Identify which cell holds the provided text, then report its [x, y] central coordinate. 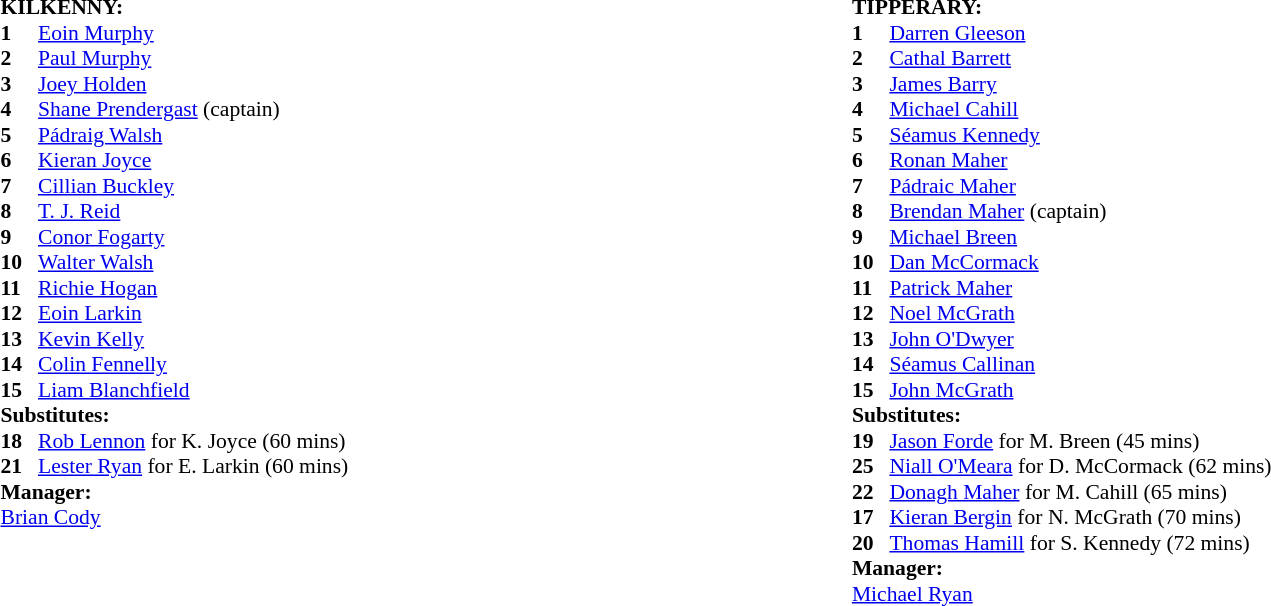
Michael Cahill [1080, 109]
Kevin Kelly [193, 339]
Pádraig Walsh [193, 135]
Donagh Maher for M. Cahill (65 mins) [1080, 492]
Jason Forde for M. Breen (45 mins) [1080, 441]
25 [871, 467]
22 [871, 492]
18 [19, 441]
20 [871, 543]
Darren Gleeson [1080, 33]
Cillian Buckley [193, 186]
Shane Prendergast (captain) [193, 109]
Cathal Barrett [1080, 59]
Substitutes: [174, 415]
Noel McGrath [1080, 313]
Ronan Maher [1080, 161]
19 [871, 441]
Richie Hogan [193, 288]
Séamus Callinan [1080, 365]
Thomas Hamill for S. Kennedy (72 mins) [1080, 543]
Séamus Kennedy [1080, 135]
Conor Fogarty [193, 237]
Colin Fennelly [193, 365]
Kieran Joyce [193, 161]
Dan McCormack [1080, 263]
Lester Ryan for E. Larkin (60 mins) [193, 467]
Niall O'Meara for D. McCormack (62 mins) [1080, 467]
Joey Holden [193, 84]
17 [871, 517]
Kieran Bergin for N. McGrath (70 mins) [1080, 517]
Michael Breen [1080, 237]
John McGrath [1080, 390]
T. J. Reid [193, 211]
Walter Walsh [193, 263]
James Barry [1080, 84]
Manager: [174, 492]
Liam Blanchfield [193, 390]
Brendan Maher (captain) [1080, 211]
Rob Lennon for K. Joyce (60 mins) [193, 441]
John O'Dwyer [1080, 339]
Eoin Larkin [193, 313]
Eoin Murphy [193, 33]
Pádraic Maher [1080, 186]
21 [19, 467]
Patrick Maher [1080, 288]
Paul Murphy [193, 59]
Brian Cody [174, 517]
